Pinpoint the cell where the given text exists, returning its (x, y) midpoint coordinate. 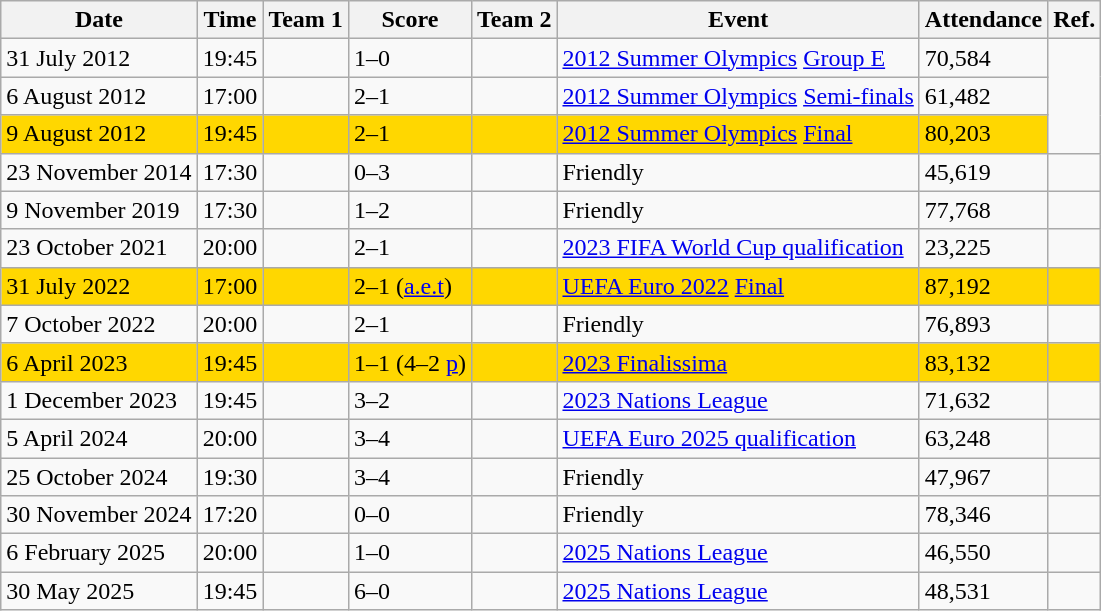
2–1 (a.e.t) (410, 286)
1 December 2023 (99, 400)
23 October 2021 (99, 248)
2012 Summer Olympics Group E (738, 58)
Time (230, 20)
2012 Summer Olympics Final (738, 134)
Ref. (1074, 20)
25 October 2024 (99, 477)
1–2 (410, 210)
UEFA Euro 2022 Final (738, 286)
UEFA Euro 2025 qualification (738, 438)
47,967 (983, 477)
2023 Finalissima (738, 362)
6–0 (410, 591)
19:30 (230, 477)
Score (410, 20)
5 April 2024 (99, 438)
31 July 2012 (99, 58)
48,531 (983, 591)
9 August 2012 (99, 134)
6 April 2023 (99, 362)
7 October 2022 (99, 324)
83,132 (983, 362)
46,550 (983, 553)
2023 FIFA World Cup qualification (738, 248)
30 November 2024 (99, 515)
78,346 (983, 515)
Attendance (983, 20)
6 February 2025 (99, 553)
Event (738, 20)
9 November 2019 (99, 210)
23 November 2014 (99, 172)
80,203 (983, 134)
23,225 (983, 248)
76,893 (983, 324)
Date (99, 20)
71,632 (983, 400)
31 July 2022 (99, 286)
77,768 (983, 210)
17:20 (230, 515)
70,584 (983, 58)
2012 Summer Olympics Semi-finals (738, 96)
3–2 (410, 400)
2023 Nations League (738, 400)
45,619 (983, 172)
87,192 (983, 286)
61,482 (983, 96)
0–0 (410, 515)
Team 2 (514, 20)
1–1 (4–2 p) (410, 362)
63,248 (983, 438)
30 May 2025 (99, 591)
Team 1 (306, 20)
0–3 (410, 172)
6 August 2012 (99, 96)
